Determine the [X, Y] coordinate at the center of the cell enclosing the given text.  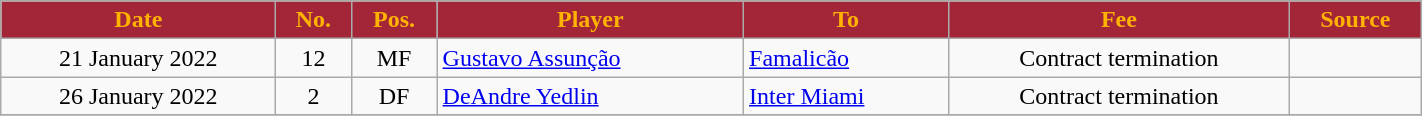
26 January 2022 [138, 96]
Fee [1118, 20]
Inter Miami [846, 96]
2 [314, 96]
Date [138, 20]
DF [394, 96]
DeAndre Yedlin [590, 96]
Gustavo Assunção [590, 58]
21 January 2022 [138, 58]
12 [314, 58]
Source [1355, 20]
Player [590, 20]
Famalicão [846, 58]
Pos. [394, 20]
To [846, 20]
No. [314, 20]
MF [394, 58]
